Detect which cell encompasses the target text, then output its (X, Y) center coordinate. 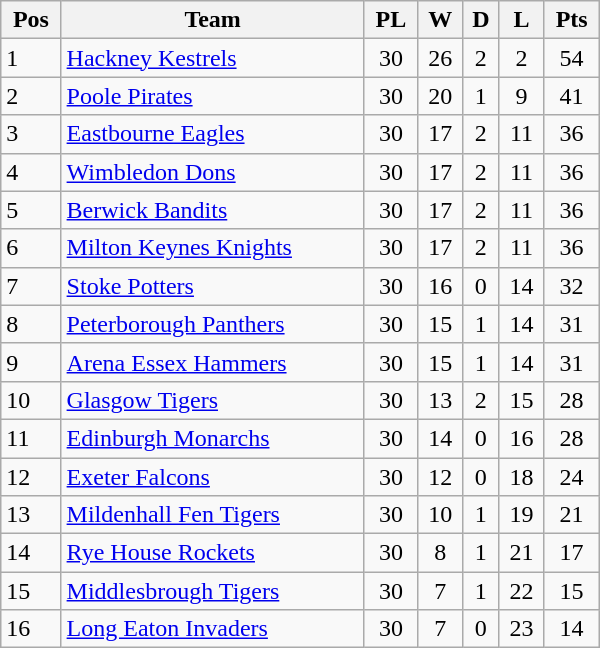
PL (391, 20)
Team (212, 20)
54 (572, 58)
Pts (572, 20)
Stoke Potters (212, 286)
20 (440, 96)
Pos (31, 20)
Glasgow Tigers (212, 400)
Poole Pirates (212, 96)
Hackney Kestrels (212, 58)
Milton Keynes Knights (212, 248)
19 (522, 515)
Mildenhall Fen Tigers (212, 515)
24 (572, 477)
Long Eaton Invaders (212, 629)
L (522, 20)
26 (440, 58)
22 (522, 591)
41 (572, 96)
Edinburgh Monarchs (212, 438)
Berwick Bandits (212, 210)
Wimbledon Dons (212, 172)
23 (522, 629)
18 (522, 477)
32 (572, 286)
Arena Essex Hammers (212, 362)
Eastbourne Eagles (212, 134)
3 (31, 134)
4 (31, 172)
Rye House Rockets (212, 553)
Peterborough Panthers (212, 324)
Exeter Falcons (212, 477)
D (481, 20)
5 (31, 210)
6 (31, 248)
Middlesbrough Tigers (212, 591)
W (440, 20)
